Detect which cell encompasses the target text, then output its [x, y] center coordinate. 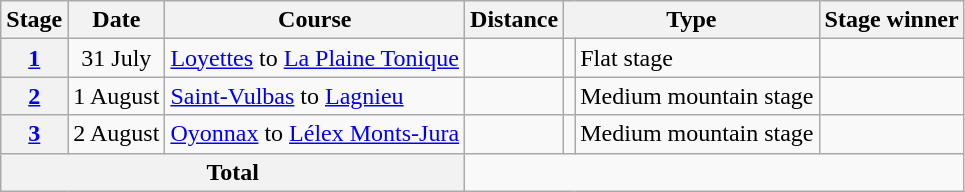
1 August [116, 96]
Stage [34, 20]
Course [315, 20]
Date [116, 20]
Type [692, 20]
2 August [116, 134]
Stage winner [892, 20]
Distance [514, 20]
31 July [116, 58]
2 [34, 96]
3 [34, 134]
Oyonnax to Lélex Monts-Jura [315, 134]
Loyettes to La Plaine Tonique [315, 58]
Saint-Vulbas to Lagnieu [315, 96]
Total [233, 172]
1 [34, 58]
Flat stage [697, 58]
